Scan for the cell matching the given text and deliver its (X, Y) coordinate at center. 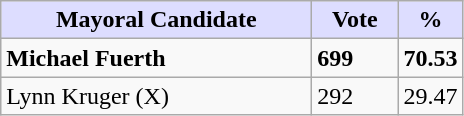
Michael Fuerth (156, 58)
699 (355, 58)
Lynn Kruger (X) (156, 96)
Mayoral Candidate (156, 20)
292 (355, 96)
% (430, 20)
Vote (355, 20)
29.47 (430, 96)
70.53 (430, 58)
